Detect which cell encompasses the target text, then output its (x, y) center coordinate. 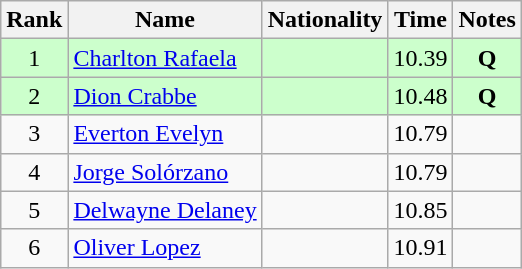
Charlton Rafaela (165, 58)
10.39 (420, 58)
4 (34, 172)
Oliver Lopez (165, 248)
10.85 (420, 210)
Time (420, 20)
Jorge Solórzano (165, 172)
10.91 (420, 248)
1 (34, 58)
3 (34, 134)
Everton Evelyn (165, 134)
2 (34, 96)
Notes (487, 20)
Dion Crabbe (165, 96)
6 (34, 248)
Rank (34, 20)
Name (165, 20)
5 (34, 210)
Nationality (325, 20)
Delwayne Delaney (165, 210)
10.48 (420, 96)
